Provide the (x, y) coordinate of the cell's center where the given text is located.  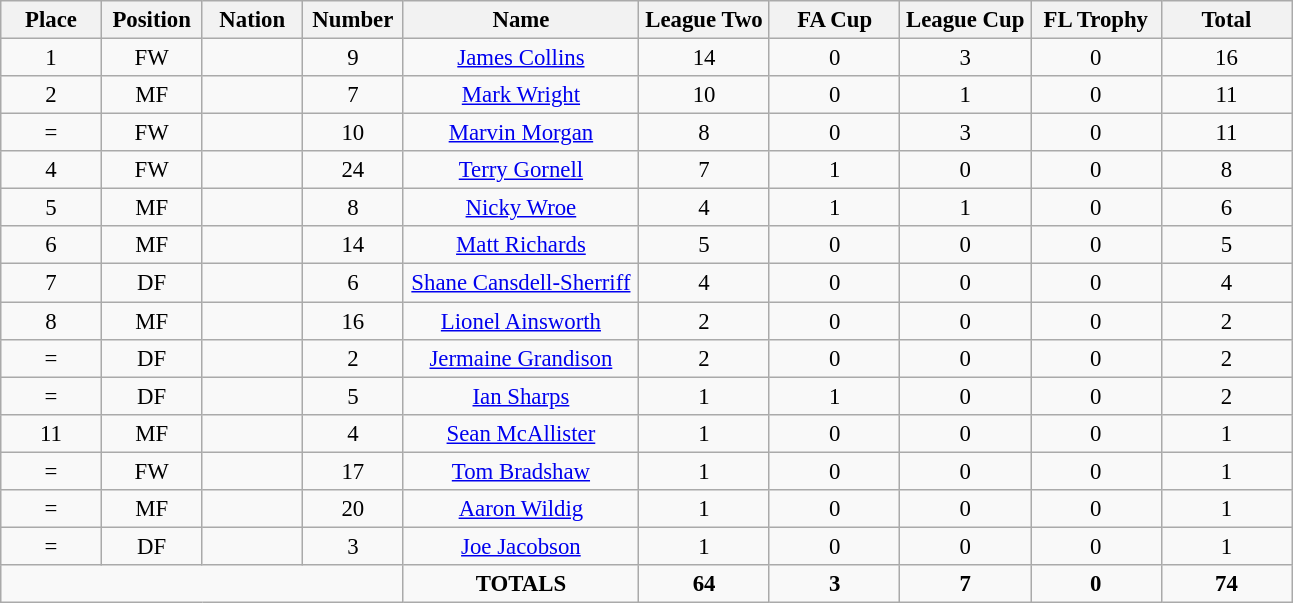
Mark Wright (521, 95)
Sean McAllister (521, 433)
Terry Gornell (521, 170)
James Collins (521, 58)
Aaron Wildig (521, 509)
FA Cup (834, 20)
Name (521, 20)
FL Trophy (1096, 20)
Total (1226, 20)
Shane Cansdell-Sherriff (521, 283)
Position (152, 20)
20 (354, 509)
64 (704, 584)
Number (354, 20)
Lionel Ainsworth (521, 321)
Ian Sharps (521, 396)
24 (354, 170)
TOTALS (521, 584)
Marvin Morgan (521, 133)
Jermaine Grandison (521, 358)
74 (1226, 584)
Nation (252, 20)
Tom Bradshaw (521, 471)
League Cup (966, 20)
9 (354, 58)
Nicky Wroe (521, 208)
Place (52, 20)
17 (354, 471)
Joe Jacobson (521, 546)
League Two (704, 20)
Matt Richards (521, 245)
